Capture the cell that displays the provided text and extract its [x, y] central coordinate. 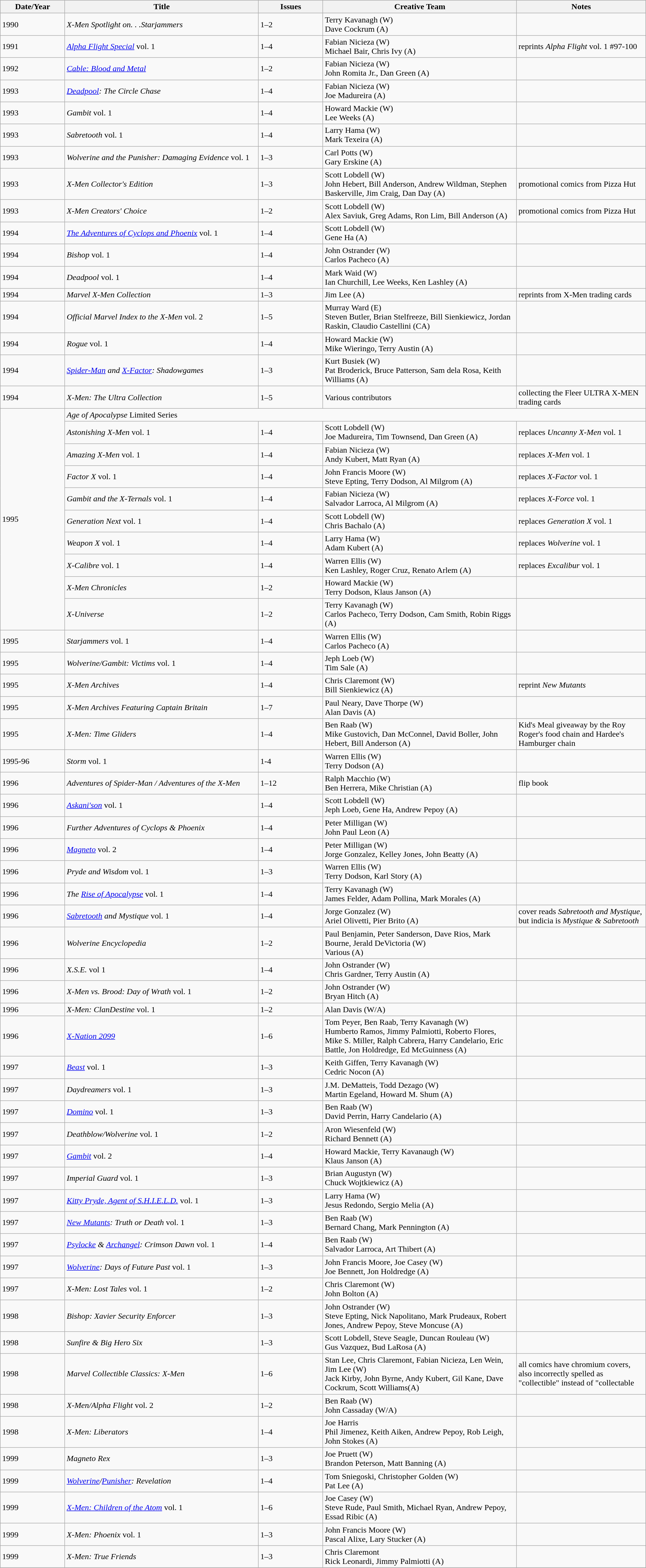
Sunfire & Big Hero Six [161, 1343]
Chris ClaremontRick Leonardi, Jimmy Palmiotti (A) [420, 1556]
Cable: Blood and Metal [161, 69]
Keith Giffen, Terry Kavanagh (W) Cedric Nocon (A) [420, 1067]
Various contributors [420, 397]
replaces X-Factor vol. 1 [581, 477]
X-Men: Children of the Atom vol. 1 [161, 1508]
Beast vol. 1 [161, 1067]
J.M. DeMatteis, Todd Dezago (W) Martin Egeland, Howard M. Shum (A) [420, 1090]
John Francis Moore (W)Pascal Alixe, Lary Stucker (A) [420, 1535]
collecting the Fleer ULTRA X-MEN trading cards [581, 397]
Fabian Nicieza (W)Andy Kubert, Matt Ryan (A) [420, 454]
Title [161, 7]
Ben Raab (W)John Cassaday (W/A) [420, 1405]
Wolverine/Gambit: Victims vol. 1 [161, 663]
Adventures of Spider-Man / Adventures of the X-Men [161, 783]
Scott Lobdell (W)Joe Madureira, Tim Townsend, Dan Green (A) [420, 433]
John Ostrander (W) Chris Gardner, Terry Austin (A) [420, 969]
Larry Hama (W) Mark Texeira (A) [420, 135]
Pryde and Wisdom vol. 1 [161, 872]
reprints from X-Men trading cards [581, 295]
Ben Raab (W)Mike Gustovich, Dan McConnel, David Boller, John Hebert, Bill Anderson (A) [420, 734]
John Francis Moore, Joe Casey (W) Joe Bennett, Jon Holdredge (A) [420, 1267]
Domino vol. 1 [161, 1112]
1991 [33, 46]
Magneto vol. 2 [161, 849]
Bishop: Xavier Security Enforcer [161, 1316]
Peter Milligan (W) Jorge Gonzalez, Kelley Jones, John Beatty (A) [420, 849]
Amazing X-Men vol. 1 [161, 454]
replaces Uncanny X-Men vol. 1 [581, 433]
Terry Kavanagh (W) James Felder, Adam Pollina, Mark Morales (A) [420, 894]
Date/Year [33, 7]
Generation Next vol. 1 [161, 521]
Scott Lobdell (W) Gene Ha (A) [420, 233]
X-Men: Time Gliders [161, 734]
Terry Kavanagh (W)Dave Cockrum (A) [420, 25]
Ben Raab (W) Salvador Larroca, Art Thibert (A) [420, 1244]
Warren Ellis (W)Terry Dodson (A) [420, 761]
Joe HarrisPhil Jimenez, Keith Aiken, Andrew Pepoy, Rob Leigh, John Stokes (A) [420, 1432]
Imperial Guard vol. 1 [161, 1178]
Chris Claremont (W)Bill Sienkiewicz (A) [420, 685]
Astonishing X-Men vol. 1 [161, 433]
Warren Ellis (W) Terry Dodson, Karl Story (A) [420, 872]
Alpha Flight Special vol. 1 [161, 46]
Aron Wiesenfeld (W)Richard Bennett (A) [420, 1134]
Sabretooth vol. 1 [161, 135]
Ben Raab (W) Bernard Chang, Mark Pennington (A) [420, 1223]
John Francis Moore (W)Steve Epting, Terry Dodson, Al Milgrom (A) [420, 477]
X-Men: ClanDestine vol. 1 [161, 1009]
John Ostrander (W) Bryan Hitch (A) [420, 992]
Starjammers vol. 1 [161, 641]
X-Men Collector's Edition [161, 184]
Carl Potts (W) Gary Erskine (A) [420, 157]
Howard Mackie (W) Mike Wieringo, Terry Austin (A) [420, 344]
Deadpool vol. 1 [161, 277]
Terry Kavanagh (W)Carlos Pacheco, Terry Dodson, Cam Smith, Robin Riggs (A) [420, 614]
Paul Neary, Dave Thorpe (W)Alan Davis (A) [420, 708]
Askani'son vol. 1 [161, 805]
replaces X-Men vol. 1 [581, 454]
all comics have chromium covers, also incorrectly spelled as "collectible" instead of "collectable [581, 1374]
1–12 [291, 783]
Stan Lee, Chris Claremont, Fabian Nicieza, Len Wein, Jim Lee (W)Jack Kirby, John Byrne, Andy Kubert, Gil Kane, Dave Cockrum, Scott Williams(A) [420, 1374]
Howard Mackie (W)Terry Dodson, Klaus Janson (A) [420, 587]
Wolverine: Days of Future Past vol. 1 [161, 1267]
Storm vol. 1 [161, 761]
Issues [291, 7]
flip book [581, 783]
reprints Alpha Flight vol. 1 #97-100 [581, 46]
Scott Lobdell (W)Alex Saviuk, Greg Adams, Ron Lim, Bill Anderson (A) [420, 210]
Gambit vol. 2 [161, 1156]
Howard Mackie, Terry Kavanaugh (W) Klaus Janson (A) [420, 1156]
Larry Hama (W) Jesus Redondo, Sergio Melia (A) [420, 1200]
Jim Lee (A) [420, 295]
Howard Mackie (W)Lee Weeks (A) [420, 113]
Scott Lobdell (W)John Hebert, Bill Anderson, Andrew Wildman, Stephen Baskerville, Jim Craig, Dan Day (A) [420, 184]
X-Calibre vol. 1 [161, 565]
1995-96 [33, 761]
replaces Excalibur vol. 1 [581, 565]
Daydreamers vol. 1 [161, 1090]
Creative Team [420, 7]
Larry Hama (W)Adam Kubert (A) [420, 543]
1992 [33, 69]
The Adventures of Cyclops and Phoenix vol. 1 [161, 233]
Tom Sniegoski, Christopher Golden (W)Pat Lee (A) [420, 1481]
Joe Casey (W)Steve Rude, Paul Smith, Michael Ryan, Andrew Pepoy, Essad Ribic (A) [420, 1508]
Further Adventures of Cyclops & Phoenix [161, 828]
Scott Lobdell, Steve Seagle, Duncan Rouleau (W)Gus Vazquez, Bud LaRosa (A) [420, 1343]
Scott Lobdell (W) Jeph Loeb, Gene Ha, Andrew Pepoy (A) [420, 805]
Jeph Loeb (W) Tim Sale (A) [420, 663]
replaces X-Force vol. 1 [581, 499]
Kid's Meal giveaway by the Roy Roger's food chain and Hardee's Hamburger chain [581, 734]
Fabian Nicieza (W)Joe Madureira (A) [420, 91]
John Ostrander (W) Carlos Pacheco (A) [420, 255]
Magneto Rex [161, 1459]
X-Men: Phoenix vol. 1 [161, 1535]
Deathblow/Wolverine vol. 1 [161, 1134]
John Ostrander (W)Steve Epting, Nick Napolitano, Mark Prudeaux, Robert Jones, Andrew Pepoy, Steve Moncuse (A) [420, 1316]
Wolverine/Punisher: Revelation [161, 1481]
Scott Lobdell (W)Chris Bachalo (A) [420, 521]
Alan Davis (W/A) [420, 1009]
X-Men: True Friends [161, 1556]
Gambit and the X-Ternals vol. 1 [161, 499]
1-4 [291, 761]
Deadpool: The Circle Chase [161, 91]
Sabretooth and Mystique vol. 1 [161, 916]
1–7 [291, 708]
X-Nation 2099 [161, 1036]
Gambit vol. 1 [161, 113]
cover reads Sabretooth and Mystique, but indicia is Mystique & Sabretooth [581, 916]
Marvel Collectible Classics: X-Men [161, 1374]
The Rise of Apocalypse vol. 1 [161, 894]
Factor X vol. 1 [161, 477]
X-Men: Liberators [161, 1432]
Notes [581, 7]
Murray Ward (E)Steven Butler, Brian Stelfreeze, Bill Sienkiewicz, Jordan Raskin, Claudio Castellini (CA) [420, 317]
Fabian Nicieza (W)John Romita Jr., Dan Green (A) [420, 69]
X-Men Archives Featuring Captain Britain [161, 708]
Joe Pruett (W)Brandon Peterson, Matt Banning (A) [420, 1459]
replaces Generation X vol. 1 [581, 521]
Bishop vol. 1 [161, 255]
Official Marvel Index to the X-Men vol. 2 [161, 317]
reprint New Mutants [581, 685]
Wolverine Encyclopedia [161, 943]
X-Men vs. Brood: Day of Wrath vol. 1 [161, 992]
Chris Claremont (W) John Bolton (A) [420, 1289]
Psylocke & Archangel: Crimson Dawn vol. 1 [161, 1244]
Weapon X vol. 1 [161, 543]
X-Men/Alpha Flight vol. 2 [161, 1405]
Fabian Nicieza (W)Salvador Larroca, Al Milgrom (A) [420, 499]
Peter Milligan (W)John Paul Leon (A) [420, 828]
Ralph Macchio (W)Ben Herrera, Mike Christian (A) [420, 783]
Kurt Busiek (W)Pat Broderick, Bruce Patterson, Sam dela Rosa, Keith Williams (A) [420, 371]
X-Men Spotlight on. . .Starjammers [161, 25]
Jorge Gonzalez (W) Ariel Olivetti, Pier Brito (A) [420, 916]
X-Men Chronicles [161, 587]
Warren Ellis (W)Carlos Pacheco (A) [420, 641]
X.S.E. vol 1 [161, 969]
Kitty Pryde, Agent of S.H.I.E.L.D. vol. 1 [161, 1200]
X-Men: The Ultra Collection [161, 397]
Mark Waid (W) Ian Churchill, Lee Weeks, Ken Lashley (A) [420, 277]
replaces Wolverine vol. 1 [581, 543]
Spider-Man and X-Factor: Shadowgames [161, 371]
New Mutants: Truth or Death vol. 1 [161, 1223]
Marvel X-Men Collection [161, 295]
Fabian Nicieza (W)Michael Bair, Chris Ivy (A) [420, 46]
X-Men: Lost Tales vol. 1 [161, 1289]
Rogue vol. 1 [161, 344]
Brian Augustyn (W) Chuck Wojtkiewicz (A) [420, 1178]
Paul Benjamin, Peter Sanderson, Dave Rios, Mark Bourne, Jerald DeVictoria (W)Various (A) [420, 943]
Wolverine and the Punisher: Damaging Evidence vol. 1 [161, 157]
X-Universe [161, 614]
Age of Apocalypse Limited Series [355, 415]
Warren Ellis (W)Ken Lashley, Roger Cruz, Renato Arlem (A) [420, 565]
1990 [33, 25]
X-Men Archives [161, 685]
Ben Raab (W) David Perrin, Harry Candelario (A) [420, 1112]
X-Men Creators' Choice [161, 210]
